Locate the cell with the specified text and output its [x, y] center coordinate. 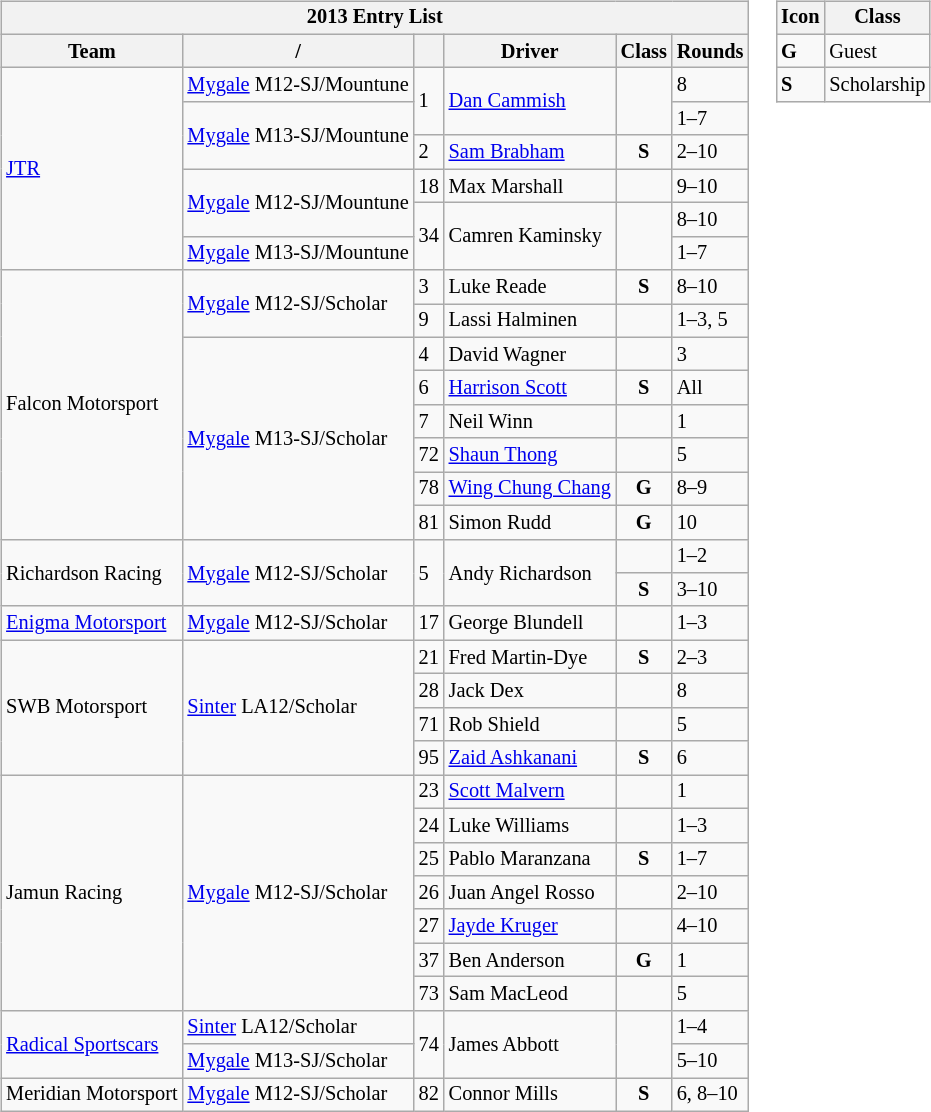
3–10 [710, 590]
26 [429, 893]
JTR [92, 169]
4 [429, 354]
Team [92, 51]
Juan Angel Rosso [530, 893]
Guest [877, 51]
Camren Kaminsky [530, 236]
1–4 [710, 1027]
37 [429, 960]
All [710, 388]
10 [710, 522]
Rob Shield [530, 724]
Fred Martin-Dye [530, 657]
Pablo Maranzana [530, 859]
82 [429, 1095]
71 [429, 724]
24 [429, 825]
Sam MacLeod [530, 994]
Sam Brabham [530, 152]
23 [429, 792]
8–9 [710, 489]
Dan Cammish [530, 102]
Falcon Motorsport [92, 404]
Shaun Thong [530, 455]
Scholarship [877, 85]
78 [429, 489]
James Abbott [530, 1044]
28 [429, 691]
2 [429, 152]
72 [429, 455]
Ben Anderson [530, 960]
Harrison Scott [530, 388]
SWB Motorsport [92, 708]
4–10 [710, 926]
1–3, 5 [710, 321]
Richardson Racing [92, 572]
Enigma Motorsport [92, 623]
5–10 [710, 1061]
Neil Winn [530, 422]
73 [429, 994]
Connor Mills [530, 1095]
Scott Malvern [530, 792]
Jamun Racing [92, 893]
Andy Richardson [530, 572]
Max Marshall [530, 186]
21 [429, 657]
74 [429, 1044]
7 [429, 422]
25 [429, 859]
9–10 [710, 186]
1–2 [710, 556]
81 [429, 522]
9 [429, 321]
Simon Rudd [530, 522]
27 [429, 926]
34 [429, 236]
Luke Williams [530, 825]
Icon [800, 18]
Rounds [710, 51]
David Wagner [530, 354]
Luke Reade [530, 287]
Radical Sportscars [92, 1044]
Lassi Halminen [530, 321]
95 [429, 758]
Wing Chung Chang [530, 489]
Jayde Kruger [530, 926]
Jack Dex [530, 691]
18 [429, 186]
Meridian Motorsport [92, 1095]
Zaid Ashkanani [530, 758]
6, 8–10 [710, 1095]
17 [429, 623]
Driver [530, 51]
George Blundell [530, 623]
/ [298, 51]
2–3 [710, 657]
2013 Entry List [374, 18]
